Find where the given text appears and provide that cell's center as (x, y) coordinate. 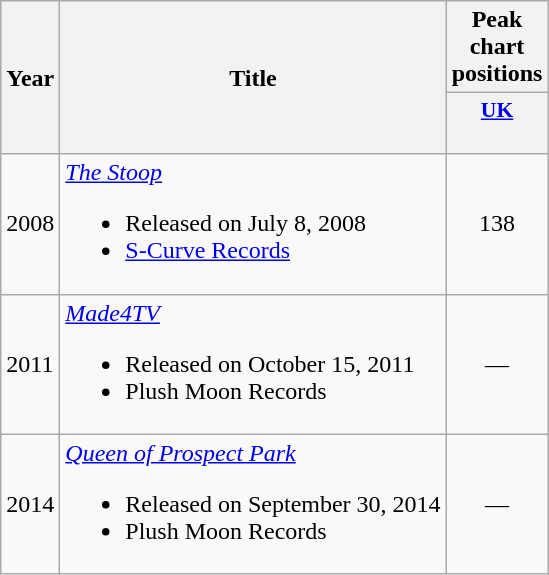
2008 (30, 224)
The StoopReleased on July 8, 2008S-Curve Records (253, 224)
2014 (30, 504)
Peak chart positions (497, 47)
138 (497, 224)
Made4TVReleased on October 15, 2011Plush Moon Records (253, 364)
Title (253, 78)
UK (497, 124)
Year (30, 78)
Queen of Prospect ParkReleased on September 30, 2014Plush Moon Records (253, 504)
2011 (30, 364)
